Search for the cell housing the specified text and yield its [X, Y] center coordinate. 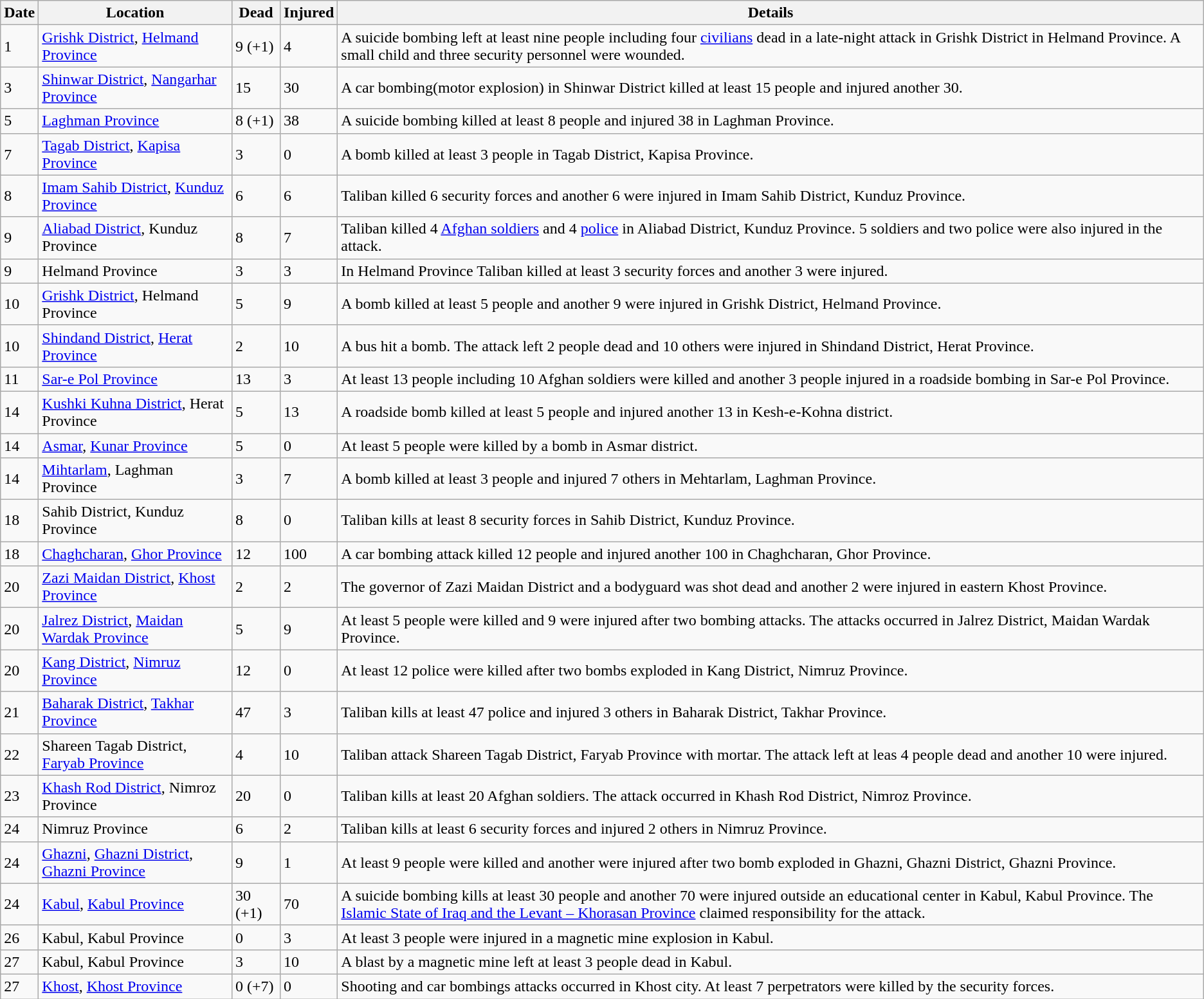
Ghazni, Ghazni District, Ghazni Province [135, 862]
The governor of Zazi Maidan District and a bodyguard was shot dead and another 2 were injured in eastern Khost Province. [771, 587]
Shindand District, Herat Province [135, 346]
Khash Rod District, Nimroz Province [135, 796]
At least 5 people were killed by a bomb in Asmar district. [771, 446]
Taliban kills at least 47 police and injured 3 others in Baharak District, Takhar Province. [771, 713]
70 [309, 904]
Nimruz Province [135, 829]
Tagab District, Kapisa Province [135, 154]
A blast by a magnetic mine left at least 3 people dead in Kabul. [771, 962]
0 (+7) [256, 986]
Helmand Province [135, 271]
Taliban attack Shareen Tagab District, Faryab Province with mortar. The attack left at leas 4 people dead and another 10 were injured. [771, 754]
At least 9 people were killed and another were injured after two bomb exploded in Ghazni, Ghazni District, Ghazni Province. [771, 862]
Khost, Khost Province [135, 986]
8 (+1) [256, 121]
Taliban kills at least 20 Afghan soldiers. The attack occurred in Khash Rod District, Nimroz Province. [771, 796]
Sahib District, Kunduz Province [135, 521]
Zazi Maidan District, Khost Province [135, 587]
Taliban kills at least 8 security forces in Sahib District, Kunduz Province. [771, 521]
Shinwar District, Nangarhar Province [135, 87]
Details [771, 13]
Kang District, Nimruz Province [135, 670]
Location [135, 13]
A bomb killed at least 3 people in Tagab District, Kapisa Province. [771, 154]
Jalrez District, Maidan Wardak Province [135, 629]
30 (+1) [256, 904]
In Helmand Province Taliban killed at least 3 security forces and another 3 were injured. [771, 271]
Taliban killed 4 Afghan soldiers and 4 police in Aliabad District, Kunduz Province. 5 soldiers and two police were also injured in the attack. [771, 238]
47 [256, 713]
Aliabad District, Kunduz Province [135, 238]
At least 13 people including 10 Afghan soldiers were killed and another 3 people injured in a roadside bombing in Sar-e Pol Province. [771, 379]
Dead [256, 13]
23 [19, 796]
At least 12 police were killed after two bombs exploded in Kang District, Nimruz Province. [771, 670]
9 (+1) [256, 46]
Injured [309, 13]
A car bombing attack killed 12 people and injured another 100 in Chaghcharan, Ghor Province. [771, 554]
At least 3 people were injured in a magnetic mine explosion in Kabul. [771, 937]
Taliban kills at least 6 security forces and injured 2 others in Nimruz Province. [771, 829]
15 [256, 87]
Imam Sahib District, Kunduz Province [135, 196]
38 [309, 121]
22 [19, 754]
Chaghcharan, Ghor Province [135, 554]
A bomb killed at least 5 people and another 9 were injured in Grishk District, Helmand Province. [771, 304]
Date [19, 13]
Mihtarlam, Laghman Province [135, 479]
A bomb killed at least 3 people and injured 7 others in Mehtarlam, Laghman Province. [771, 479]
Taliban killed 6 security forces and another 6 were injured in Imam Sahib District, Kunduz Province. [771, 196]
21 [19, 713]
At least 5 people were killed and 9 were injured after two bombing attacks. The attacks occurred in Jalrez District, Maidan Wardak Province. [771, 629]
Shareen Tagab District, Faryab Province [135, 754]
Sar-e Pol Province [135, 379]
26 [19, 937]
11 [19, 379]
Baharak District, Takhar Province [135, 713]
Kushki Kuhna District, Herat Province [135, 412]
A bus hit a bomb. The attack left 2 people dead and 10 others were injured in Shindand District, Herat Province. [771, 346]
100 [309, 554]
30 [309, 87]
Shooting and car bombings attacks occurred in Khost city. At least 7 perpetrators were killed by the security forces. [771, 986]
Asmar, Kunar Province [135, 446]
A suicide bombing killed at least 8 people and injured 38 in Laghman Province. [771, 121]
Laghman Province [135, 121]
A roadside bomb killed at least 5 people and injured another 13 in Kesh-e-Kohna district. [771, 412]
A car bombing(motor explosion) in Shinwar District killed at least 15 people and injured another 30. [771, 87]
